Search for the cell housing the specified text and yield its [X, Y] center coordinate. 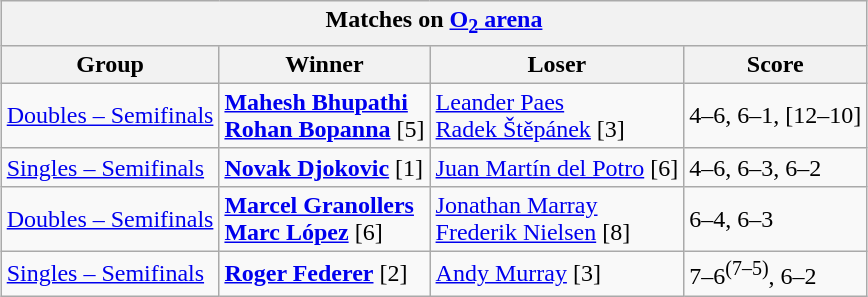
Score [776, 64]
Loser [557, 64]
Andy Murray [3] [557, 274]
Marcel Granollers Marc López [6] [324, 218]
Matches on O2 arena [434, 23]
Mahesh Bhupathi Rohan Bopanna [5] [324, 116]
6–4, 6–3 [776, 218]
7–6(7–5), 6–2 [776, 274]
Group [110, 64]
Jonathan Marray Frederik Nielsen [8] [557, 218]
Roger Federer [2] [324, 274]
Winner [324, 64]
Leander Paes Radek Štěpánek [3] [557, 116]
4–6, 6–1, [12–10] [776, 116]
4–6, 6–3, 6–2 [776, 167]
Novak Djokovic [1] [324, 167]
Juan Martín del Potro [6] [557, 167]
